Detect which cell encompasses the target text, then output its [X, Y] center coordinate. 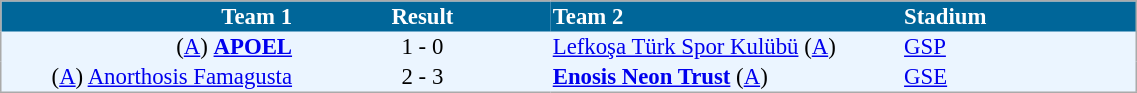
Team 1 [148, 16]
(A) APOEL [148, 47]
GSE [1020, 77]
1 - 0 [423, 47]
Result [423, 16]
GSP [1020, 47]
2 - 3 [423, 77]
(A) Anorthosis Famagusta [148, 77]
Stadium [1020, 16]
Lefkoşa Türk Spor Kulübü (A) [726, 47]
Enosis Neon Trust (A) [726, 77]
Team 2 [726, 16]
